Find where the given text appears and provide that cell's center as [x, y] coordinate. 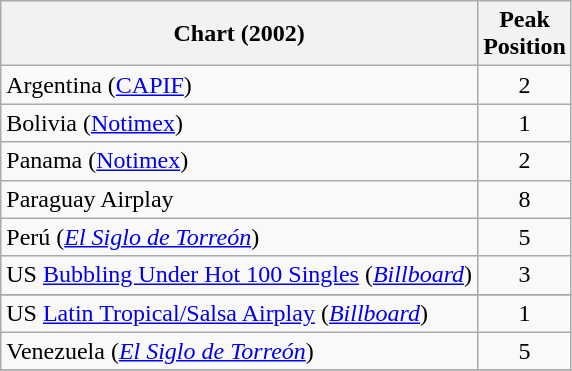
Chart (2002) [240, 34]
Bolivia (Notimex) [240, 123]
Paraguay Airplay [240, 199]
US Bubbling Under Hot 100 Singles (Billboard) [240, 275]
Argentina (CAPIF) [240, 85]
8 [525, 199]
Venezuela (El Siglo de Torreón) [240, 351]
Panama (Notimex) [240, 161]
3 [525, 275]
Perú (El Siglo de Torreón) [240, 237]
US Latin Tropical/Salsa Airplay (Billboard) [240, 313]
PeakPosition [525, 34]
